Find where the given text appears and provide that cell's center as (x, y) coordinate. 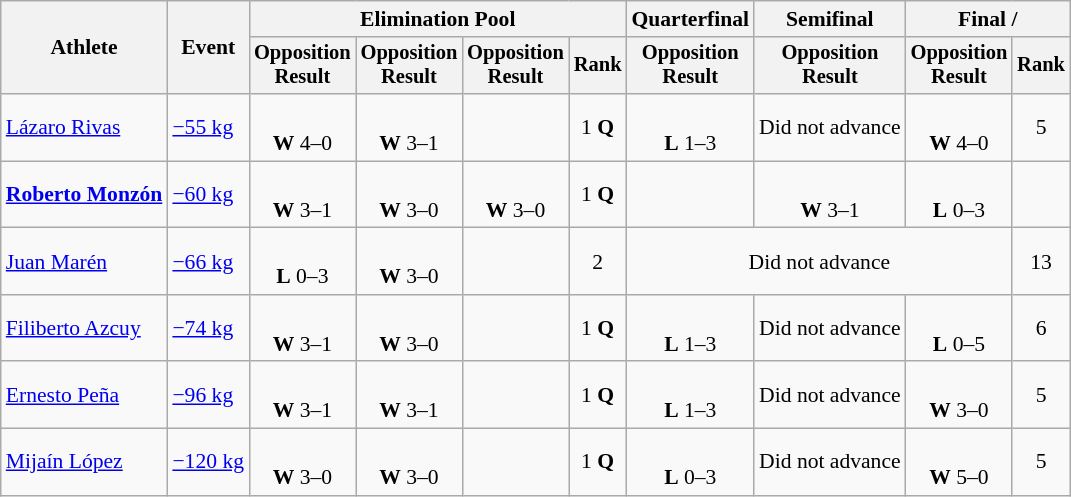
−120 kg (208, 462)
Final / (988, 19)
Event (208, 48)
2 (598, 262)
−55 kg (208, 128)
−96 kg (208, 396)
13 (1041, 262)
Elimination Pool (438, 19)
L 0–5 (960, 328)
Roberto Monzón (84, 194)
−66 kg (208, 262)
−74 kg (208, 328)
Lázaro Rivas (84, 128)
W 5–0 (960, 462)
Filiberto Azcuy (84, 328)
Mijaín López (84, 462)
Quarterfinal (690, 19)
Juan Marén (84, 262)
Ernesto Peña (84, 396)
Semifinal (830, 19)
−60 kg (208, 194)
Athlete (84, 48)
6 (1041, 328)
